Determine the (x, y) coordinate at the center of the cell enclosing the given text.  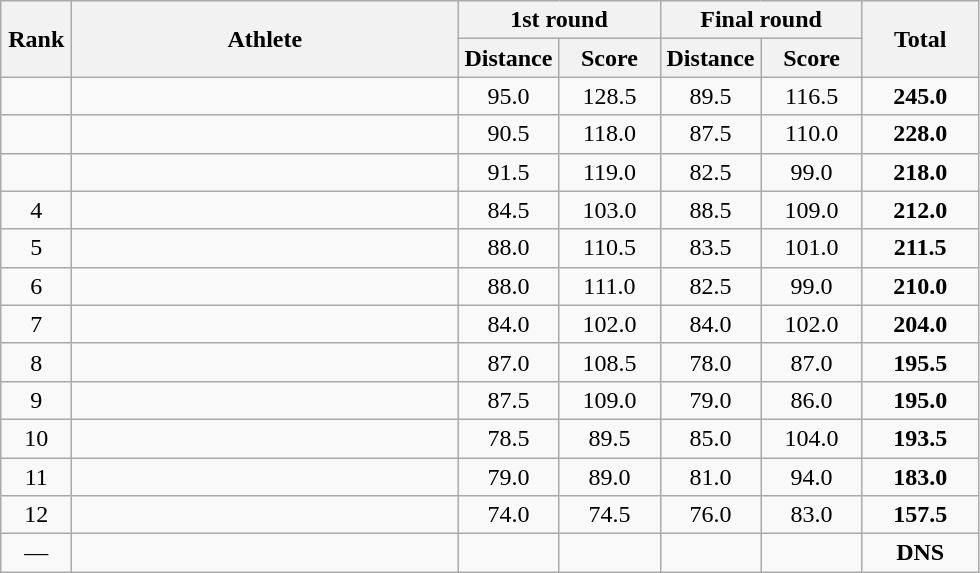
7 (36, 324)
74.5 (610, 515)
88.5 (710, 210)
111.0 (610, 286)
108.5 (610, 362)
8 (36, 362)
94.0 (812, 477)
118.0 (610, 134)
210.0 (920, 286)
12 (36, 515)
110.5 (610, 248)
212.0 (920, 210)
91.5 (508, 172)
74.0 (508, 515)
104.0 (812, 438)
89.0 (610, 477)
9 (36, 400)
103.0 (610, 210)
78.5 (508, 438)
84.5 (508, 210)
Athlete (265, 39)
204.0 (920, 324)
193.5 (920, 438)
5 (36, 248)
116.5 (812, 96)
Final round (761, 20)
86.0 (812, 400)
128.5 (610, 96)
11 (36, 477)
DNS (920, 553)
76.0 (710, 515)
83.0 (812, 515)
195.0 (920, 400)
Total (920, 39)
228.0 (920, 134)
85.0 (710, 438)
157.5 (920, 515)
81.0 (710, 477)
Rank (36, 39)
183.0 (920, 477)
211.5 (920, 248)
119.0 (610, 172)
90.5 (508, 134)
78.0 (710, 362)
218.0 (920, 172)
— (36, 553)
110.0 (812, 134)
95.0 (508, 96)
83.5 (710, 248)
1st round (559, 20)
101.0 (812, 248)
6 (36, 286)
10 (36, 438)
245.0 (920, 96)
4 (36, 210)
195.5 (920, 362)
